Capture the cell that displays the provided text and extract its (x, y) central coordinate. 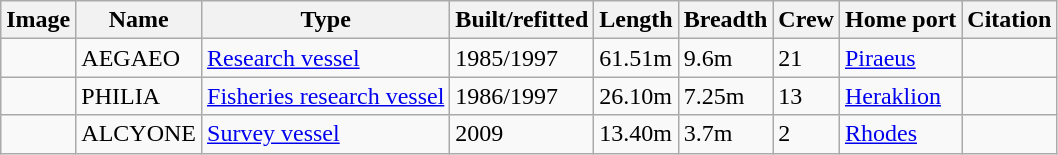
Survey vessel (326, 134)
Research vessel (326, 58)
2 (806, 134)
21 (806, 58)
2009 (522, 134)
1985/1997 (522, 58)
Crew (806, 20)
Type (326, 20)
7.25m (726, 96)
Citation (1010, 20)
26.10m (636, 96)
9.6m (726, 58)
Image (38, 20)
Rhodes (900, 134)
PHILIA (139, 96)
13.40m (636, 134)
Name (139, 20)
Piraeus (900, 58)
Breadth (726, 20)
Built/refitted (522, 20)
13 (806, 96)
3.7m (726, 134)
Length (636, 20)
Heraklion (900, 96)
Home port (900, 20)
AEGAEO (139, 58)
Fisheries research vessel (326, 96)
61.51m (636, 58)
1986/1997 (522, 96)
ALCYONE (139, 134)
